Output the [X, Y] coordinate of the center of the cell containing the given text.  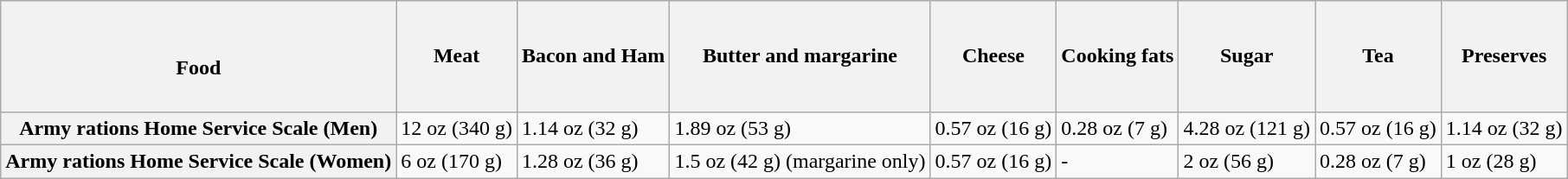
Meat [457, 57]
Tea [1378, 57]
Army rations Home Service Scale (Men) [199, 129]
1 oz (28 g) [1504, 162]
Bacon and Ham [593, 57]
Cooking fats [1118, 57]
Sugar [1247, 57]
- [1118, 162]
2 oz (56 g) [1247, 162]
4.28 oz (121 g) [1247, 129]
Army rations Home Service Scale (Women) [199, 162]
Preserves [1504, 57]
6 oz (170 g) [457, 162]
1.5 oz (42 g) (margarine only) [800, 162]
Cheese [993, 57]
12 oz (340 g) [457, 129]
Food [199, 57]
1.28 oz (36 g) [593, 162]
Butter and margarine [800, 57]
1.89 oz (53 g) [800, 129]
